Find where the given text appears and provide that cell's center as (X, Y) coordinate. 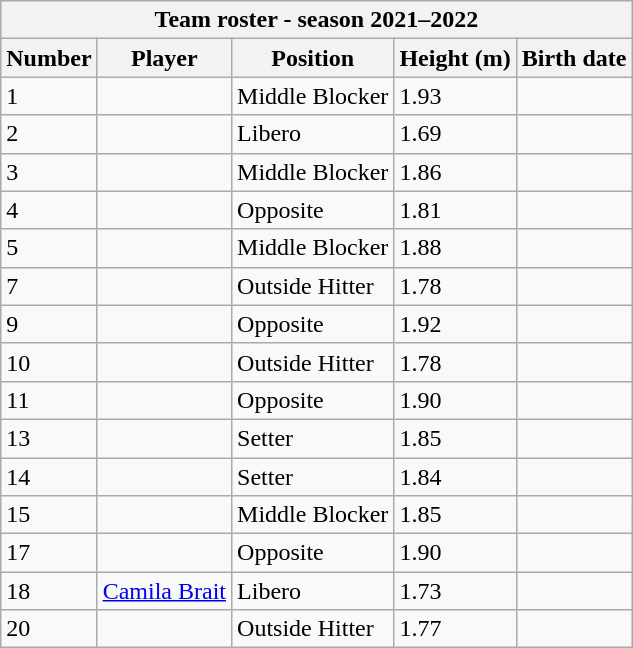
Height (m) (455, 58)
15 (49, 515)
1.88 (455, 248)
Player (164, 58)
1.93 (455, 96)
Birth date (574, 58)
9 (49, 324)
13 (49, 438)
18 (49, 591)
14 (49, 477)
Camila Brait (164, 591)
Number (49, 58)
1.73 (455, 591)
Position (313, 58)
1.84 (455, 477)
1.92 (455, 324)
7 (49, 286)
5 (49, 248)
1.69 (455, 134)
4 (49, 210)
1 (49, 96)
17 (49, 553)
1.81 (455, 210)
Team roster - season 2021–2022 (316, 20)
11 (49, 400)
2 (49, 134)
3 (49, 172)
10 (49, 362)
1.86 (455, 172)
20 (49, 629)
1.77 (455, 629)
